From the cell containing the given text, extract its center point as [X, Y] coordinate. 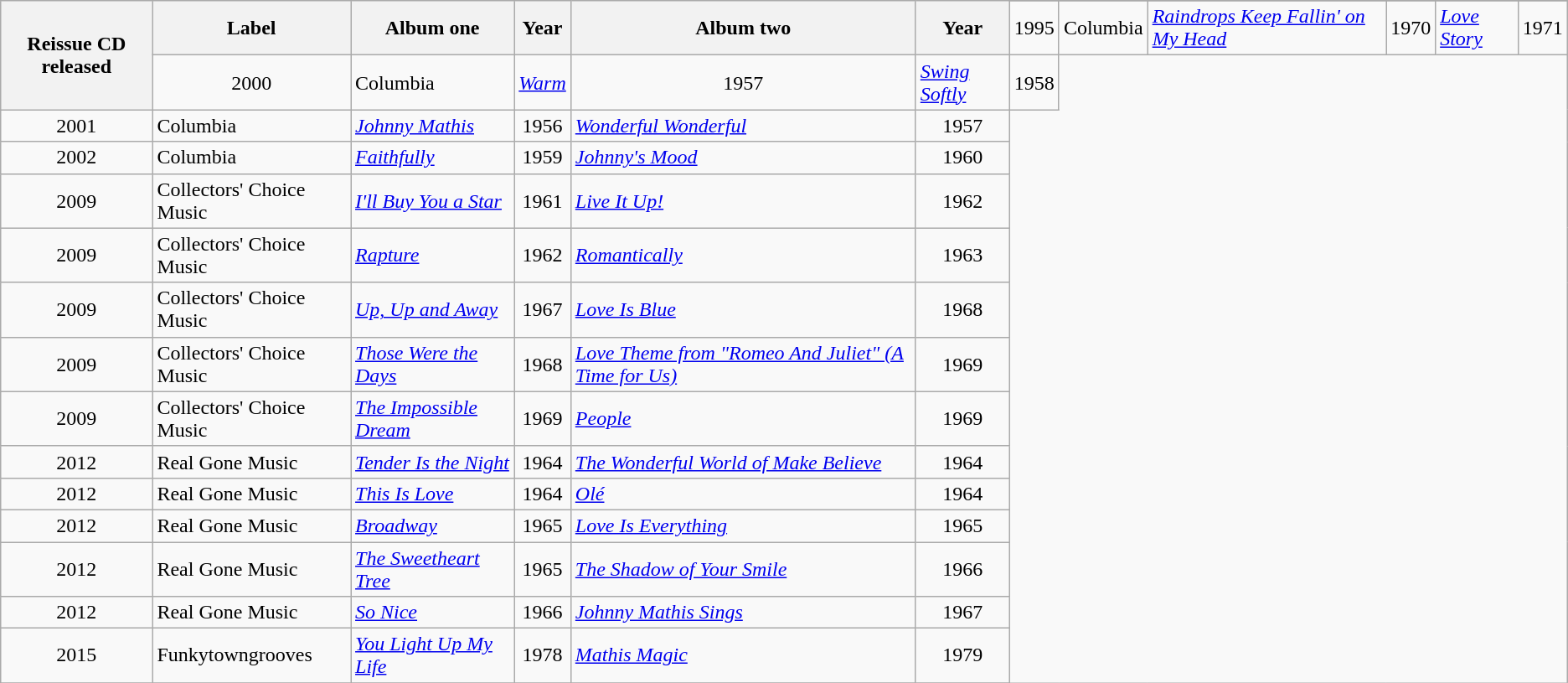
Johnny's Mood [743, 158]
Olé [743, 494]
Swing Softly [962, 82]
Mathis Magic [743, 655]
Love Theme from "Romeo And Juliet" (A Time for Us) [743, 364]
People [743, 419]
Faithfully [432, 158]
1995 [1034, 28]
Funkytowngrooves [251, 655]
1961 [543, 201]
The Sweetheart Tree [432, 568]
1960 [962, 158]
Label [251, 28]
Those Were the Days [432, 364]
Love Is Everything [743, 525]
2015 [77, 655]
1963 [962, 255]
Johnny Mathis Sings [743, 613]
The Wonderful World of Make Believe [743, 462]
Warm [543, 82]
The Shadow of Your Smile [743, 568]
You Light Up My Life [432, 655]
Tender Is the Night [432, 462]
Raindrops Keep Fallin' on My Head [1266, 28]
1971 [1543, 28]
1970 [1411, 28]
1956 [543, 126]
2001 [77, 126]
Album two [743, 28]
1959 [543, 158]
2002 [77, 158]
This Is Love [432, 494]
1958 [1034, 82]
1978 [543, 655]
Wonderful Wonderful [743, 126]
So Nice [432, 613]
Reissue CD released [77, 55]
I'll Buy You a Star [432, 201]
Johnny Mathis [432, 126]
Love Story [1477, 28]
Live It Up! [743, 201]
1979 [962, 655]
Up, Up and Away [432, 310]
Rapture [432, 255]
Romantically [743, 255]
Love Is Blue [743, 310]
Album one [432, 28]
2000 [251, 82]
The Impossible Dream [432, 419]
Broadway [432, 525]
